Find where the given text appears and provide that cell's center as [X, Y] coordinate. 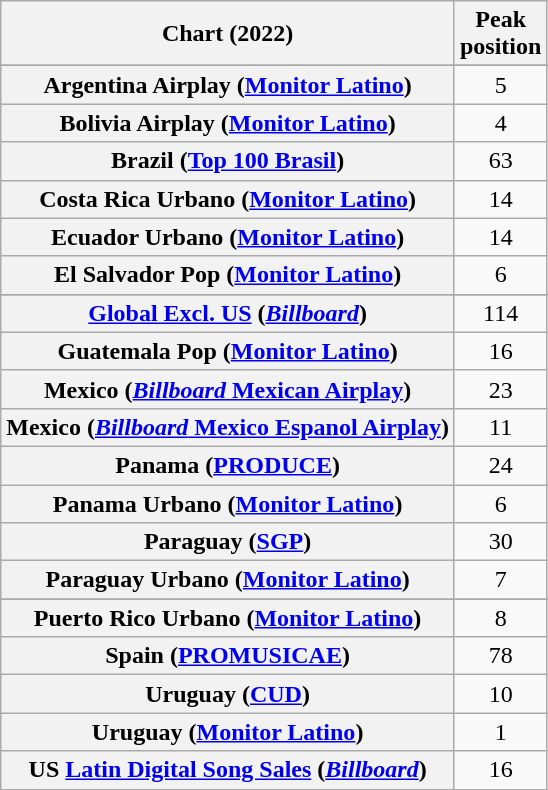
10 [500, 694]
Ecuador Urbano (Monitor Latino) [228, 237]
Bolivia Airplay (Monitor Latino) [228, 123]
Peakposition [500, 34]
Paraguay (SGP) [228, 542]
Chart (2022) [228, 34]
Puerto Rico Urbano (Monitor Latino) [228, 618]
Mexico (Billboard Mexican Airplay) [228, 389]
Uruguay (CUD) [228, 694]
Brazil (Top 100 Brasil) [228, 161]
Guatemala Pop (Monitor Latino) [228, 351]
Spain (PROMUSICAE) [228, 656]
Uruguay (Monitor Latino) [228, 732]
Global Excl. US (Billboard) [228, 313]
5 [500, 85]
Paraguay Urbano (Monitor Latino) [228, 580]
11 [500, 427]
Panama Urbano (Monitor Latino) [228, 503]
114 [500, 313]
4 [500, 123]
8 [500, 618]
30 [500, 542]
23 [500, 389]
7 [500, 580]
Costa Rica Urbano (Monitor Latino) [228, 199]
El Salvador Pop (Monitor Latino) [228, 275]
Mexico (Billboard Mexico Espanol Airplay) [228, 427]
Panama (PRODUCE) [228, 465]
Argentina Airplay (Monitor Latino) [228, 85]
24 [500, 465]
78 [500, 656]
US Latin Digital Song Sales (Billboard) [228, 770]
63 [500, 161]
1 [500, 732]
